From the cell containing the given text, extract its center point as (x, y) coordinate. 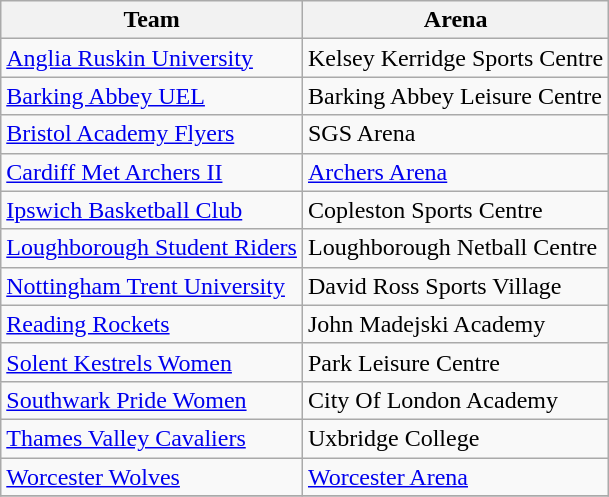
Southwark Pride Women (152, 400)
Solent Kestrels Women (152, 362)
Cardiff Met Archers II (152, 172)
Worcester Arena (455, 477)
John Madejski Academy (455, 324)
Anglia Ruskin University (152, 58)
Arena (455, 20)
Uxbridge College (455, 438)
Archers Arena (455, 172)
City Of London Academy (455, 400)
Team (152, 20)
Nottingham Trent University (152, 286)
Barking Abbey Leisure Centre (455, 96)
David Ross Sports Village (455, 286)
Loughborough Student Riders (152, 248)
Worcester Wolves (152, 477)
Bristol Academy Flyers (152, 134)
Park Leisure Centre (455, 362)
Reading Rockets (152, 324)
Copleston Sports Centre (455, 210)
Kelsey Kerridge Sports Centre (455, 58)
Loughborough Netball Centre (455, 248)
Thames Valley Cavaliers (152, 438)
SGS Arena (455, 134)
Ipswich Basketball Club (152, 210)
Barking Abbey UEL (152, 96)
